Pinpoint the cell where the given text exists, returning its [x, y] midpoint coordinate. 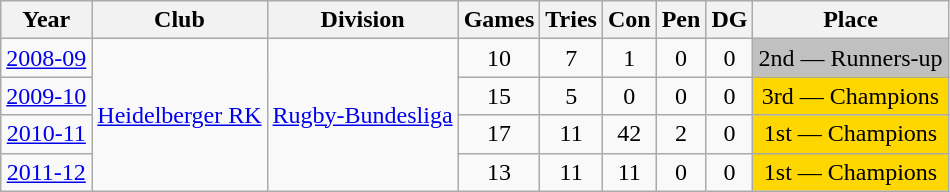
10 [499, 58]
5 [572, 96]
1 [629, 58]
Rugby-Bundesliga [362, 115]
2 [681, 134]
2009-10 [46, 96]
42 [629, 134]
7 [572, 58]
2010-11 [46, 134]
Place [850, 20]
2nd — Runners-up [850, 58]
Club [180, 20]
2011-12 [46, 172]
Games [499, 20]
Heidelberger RK [180, 115]
13 [499, 172]
Pen [681, 20]
Year [46, 20]
3rd — Champions [850, 96]
15 [499, 96]
Division [362, 20]
Con [629, 20]
2008-09 [46, 58]
17 [499, 134]
DG [730, 20]
Tries [572, 20]
